Determine the [x, y] coordinate at the center of the cell enclosing the given text.  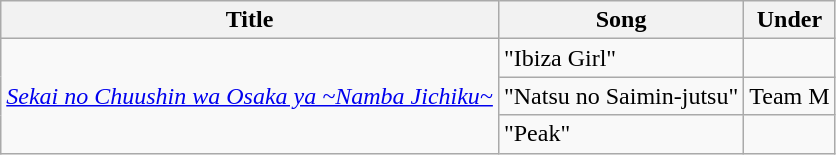
"Natsu no Saimin-jutsu" [620, 96]
Team M [790, 96]
Under [790, 20]
Song [620, 20]
Sekai no Chuushin wa Osaka ya ~Namba Jichiku~ [250, 96]
"Ibiza Girl" [620, 58]
"Peak" [620, 134]
Title [250, 20]
